Capture the cell that displays the provided text and extract its (x, y) central coordinate. 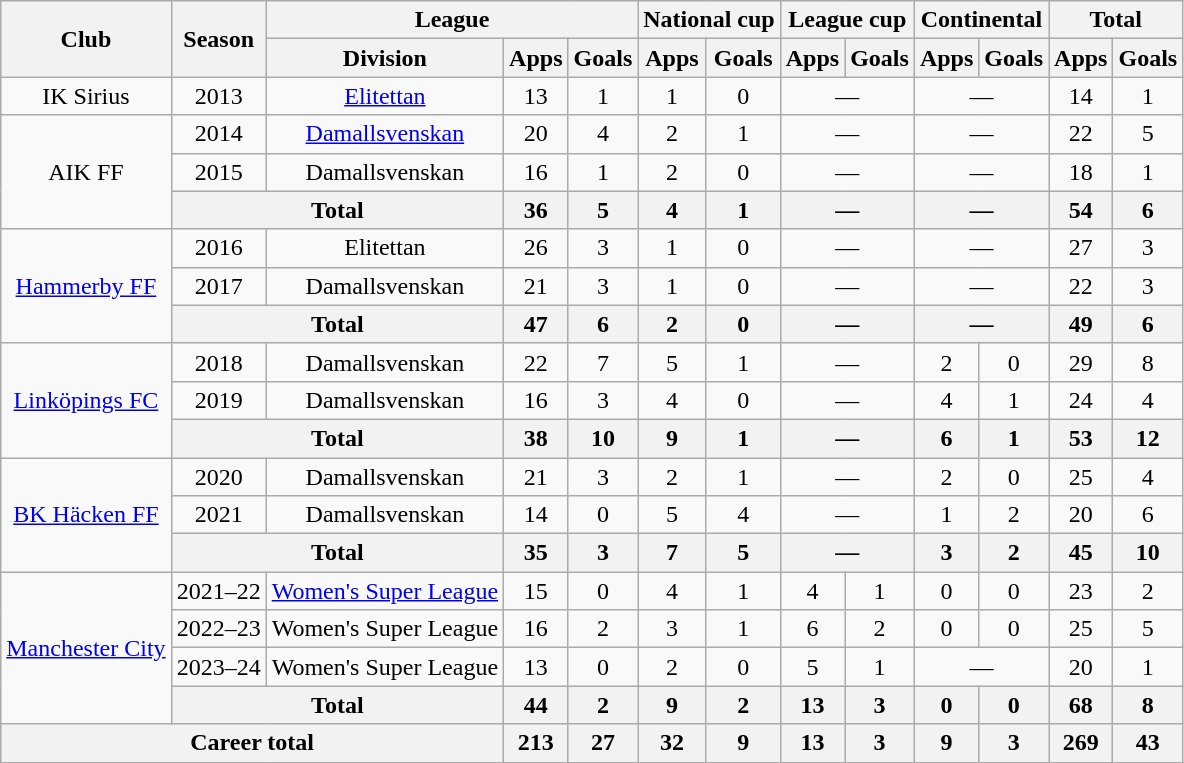
213 (536, 743)
35 (536, 553)
15 (536, 591)
29 (1081, 362)
2018 (218, 362)
47 (536, 324)
2017 (218, 286)
League (452, 20)
2023–24 (218, 667)
24 (1081, 400)
Manchester City (86, 648)
AIK FF (86, 172)
Hammerby FF (86, 286)
2014 (218, 134)
Club (86, 39)
45 (1081, 553)
18 (1081, 172)
2021–22 (218, 591)
2022–23 (218, 629)
2016 (218, 248)
269 (1081, 743)
BK Häcken FF (86, 515)
2020 (218, 477)
32 (672, 743)
44 (536, 705)
League cup (847, 20)
Linköpings FC (86, 400)
68 (1081, 705)
2019 (218, 400)
Career total (252, 743)
2015 (218, 172)
43 (1148, 743)
Division (384, 58)
23 (1081, 591)
49 (1081, 324)
IK Sirius (86, 96)
36 (536, 210)
Continental (981, 20)
Season (218, 39)
53 (1081, 438)
2021 (218, 515)
National cup (709, 20)
38 (536, 438)
54 (1081, 210)
26 (536, 248)
12 (1148, 438)
2013 (218, 96)
